From the cell containing the given text, extract its center point as (X, Y) coordinate. 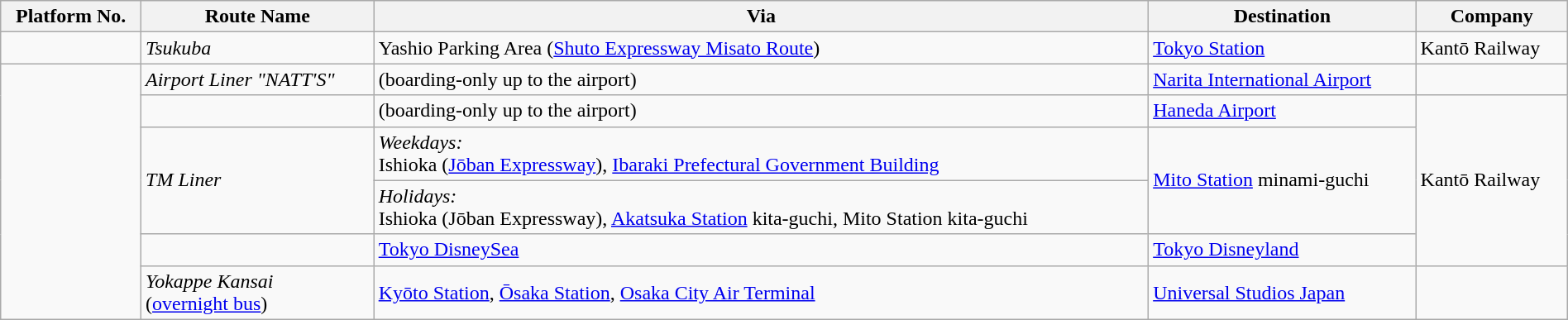
Holidays: Ishioka (Jōban Expressway), Akatsuka Station kita-guchi, Mito Station kita-guchi (761, 207)
Universal Studios Japan (1282, 293)
Company (1492, 17)
Tsukuba (258, 48)
Kyōto Station, Ōsaka Station, Osaka City Air Terminal (761, 293)
TM Liner (258, 180)
Yashio Parking Area (Shuto Expressway Misato Route) (761, 48)
Mito Station minami-guchi (1282, 180)
Tokyo DisneySea (761, 250)
Narita International Airport (1282, 79)
Destination (1282, 17)
Platform No. (71, 17)
Airport Liner "NATT'S" (258, 79)
Yokappe Kansai (overnight bus) (258, 293)
Weekdays: Ishioka (Jōban Expressway), Ibaraki Prefectural Government Building (761, 154)
Tokyo Disneyland (1282, 250)
Route Name (258, 17)
Tokyo Station (1282, 48)
Via (761, 17)
Haneda Airport (1282, 111)
